Detect which cell encompasses the target text, then output its (X, Y) center coordinate. 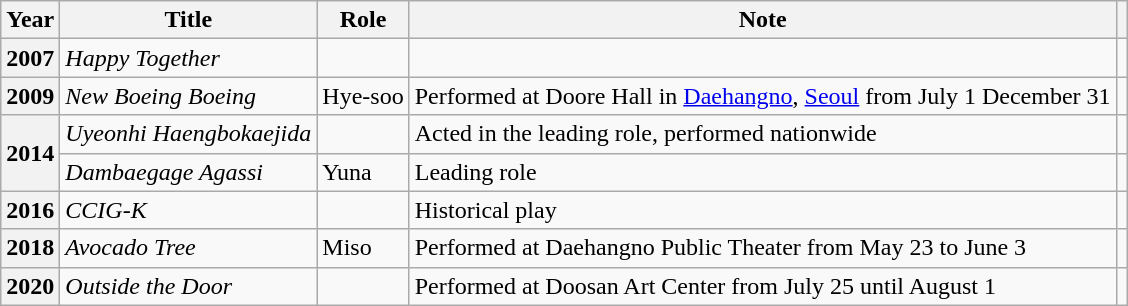
Title (188, 20)
Miso (363, 248)
Note (762, 20)
Outside the Door (188, 286)
2016 (30, 210)
Acted in the leading role, performed nationwide (762, 134)
Leading role (762, 172)
2007 (30, 58)
2009 (30, 96)
Hye-soo (363, 96)
2018 (30, 248)
Performed at Daehangno Public Theater from May 23 to June 3 (762, 248)
Performed at Doore Hall in Daehangno, Seoul from July 1 December 31 (762, 96)
New Boeing Boeing (188, 96)
Avocado Tree (188, 248)
Year (30, 20)
Uyeonhi Haengbokaejida (188, 134)
Performed at Doosan Art Center from July 25 until August 1 (762, 286)
CCIG-K (188, 210)
Yuna (363, 172)
2020 (30, 286)
Happy Together (188, 58)
2014 (30, 153)
Historical play (762, 210)
Role (363, 20)
Dambaegage Agassi (188, 172)
